Determine the [x, y] coordinate at the center of the cell enclosing the given text.  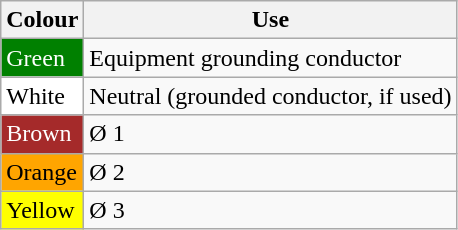
Ø 3 [270, 210]
Neutral (grounded conductor, if used) [270, 96]
Colour [42, 20]
Equipment grounding conductor [270, 58]
Ø 2 [270, 172]
Use [270, 20]
White [42, 96]
Ø 1 [270, 134]
Brown [42, 134]
Yellow [42, 210]
Orange [42, 172]
Green [42, 58]
